From the cell containing the given text, extract its center point as [x, y] coordinate. 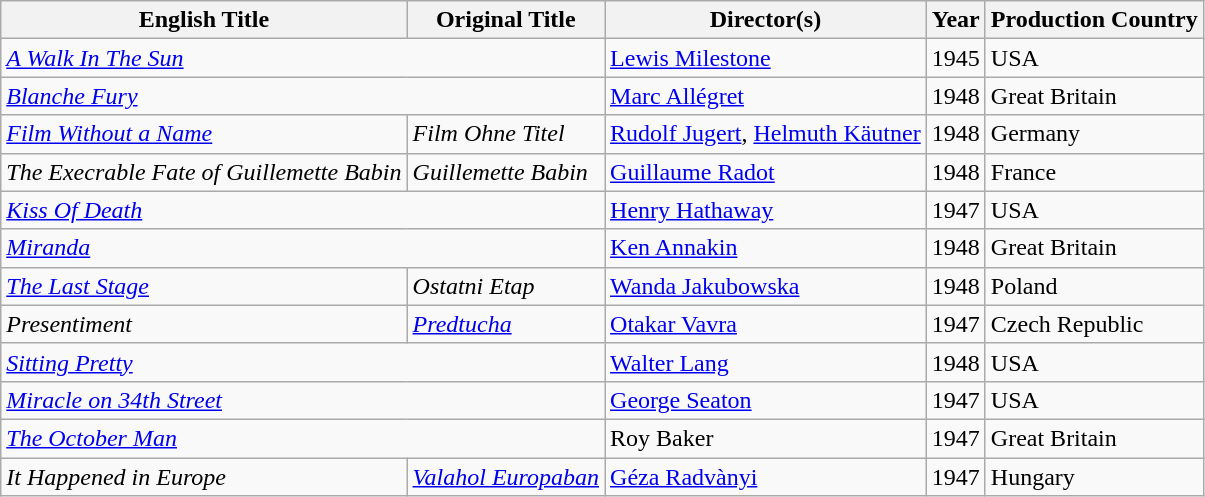
Roy Baker [766, 438]
Poland [1094, 286]
Guillemette Babin [506, 172]
Hungary [1094, 477]
Wanda Jakubowska [766, 286]
A Walk In The Sun [303, 58]
Film Ohne Titel [506, 134]
1945 [956, 58]
Predtucha [506, 324]
Production Country [1094, 20]
Miranda [303, 248]
Guillaume Radot [766, 172]
Original Title [506, 20]
Henry Hathaway [766, 210]
Miracle on 34th Street [303, 400]
Director(s) [766, 20]
France [1094, 172]
Marc Allégret [766, 96]
Presentiment [204, 324]
Walter Lang [766, 362]
The Last Stage [204, 286]
Lewis Milestone [766, 58]
It Happened in Europe [204, 477]
Sitting Pretty [303, 362]
Rudolf Jugert, Helmuth Käutner [766, 134]
Otakar Vavra [766, 324]
Valahol Europaban [506, 477]
The Execrable Fate of Guillemette Babin [204, 172]
Ostatni Etap [506, 286]
Kiss Of Death [303, 210]
Film Without a Name [204, 134]
Blanche Fury [303, 96]
Czech Republic [1094, 324]
Year [956, 20]
The October Man [303, 438]
English Title [204, 20]
George Seaton [766, 400]
Géza Radvànyi [766, 477]
Germany [1094, 134]
Ken Annakin [766, 248]
